Output the (x, y) coordinate of the center of the cell containing the given text.  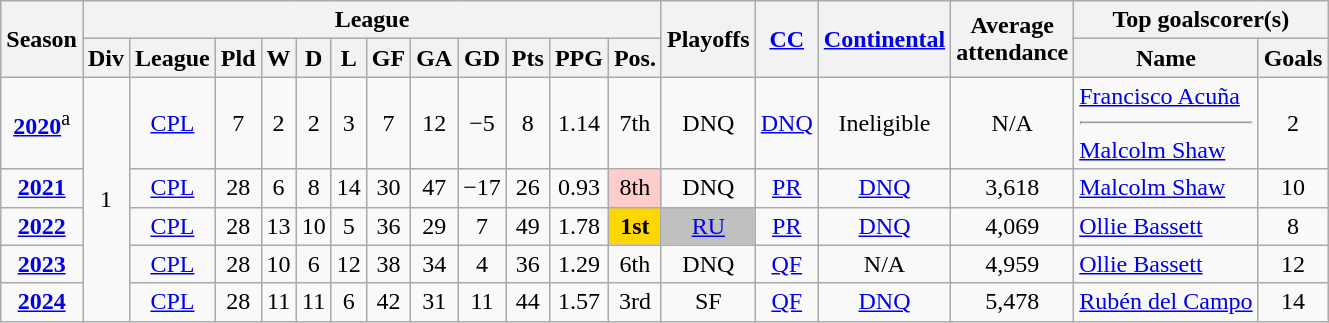
2024 (42, 302)
Name (1166, 58)
31 (434, 302)
Ineligible (884, 123)
47 (434, 188)
Pld (238, 58)
−5 (482, 123)
Continental (884, 39)
1.29 (578, 264)
Average attendance (1012, 39)
RU (708, 226)
44 (528, 302)
Top goalscorer(s) (1201, 20)
34 (434, 264)
1.57 (578, 302)
CC (786, 39)
Goals (1293, 58)
2020a (42, 123)
3 (348, 123)
26 (528, 188)
3,618 (1012, 188)
Playoffs (708, 39)
49 (528, 226)
−17 (482, 188)
4 (482, 264)
SF (708, 302)
38 (388, 264)
W (278, 58)
Div (106, 58)
1 (106, 199)
2022 (42, 226)
1st (634, 226)
0.93 (578, 188)
29 (434, 226)
3rd (634, 302)
8th (634, 188)
13 (278, 226)
5,478 (1012, 302)
Season (42, 39)
GA (434, 58)
Rubén del Campo (1166, 302)
GF (388, 58)
Pos. (634, 58)
2021 (42, 188)
Malcolm Shaw (1166, 188)
D (314, 58)
4,069 (1012, 226)
1.14 (578, 123)
Pts (528, 58)
6th (634, 264)
30 (388, 188)
L (348, 58)
GD (482, 58)
2023 (42, 264)
42 (388, 302)
7th (634, 123)
5 (348, 226)
PPG (578, 58)
1.78 (578, 226)
4,959 (1012, 264)
Francisco Acuña Malcolm Shaw (1166, 123)
